Return [x, y] of the center of cell containing provided text 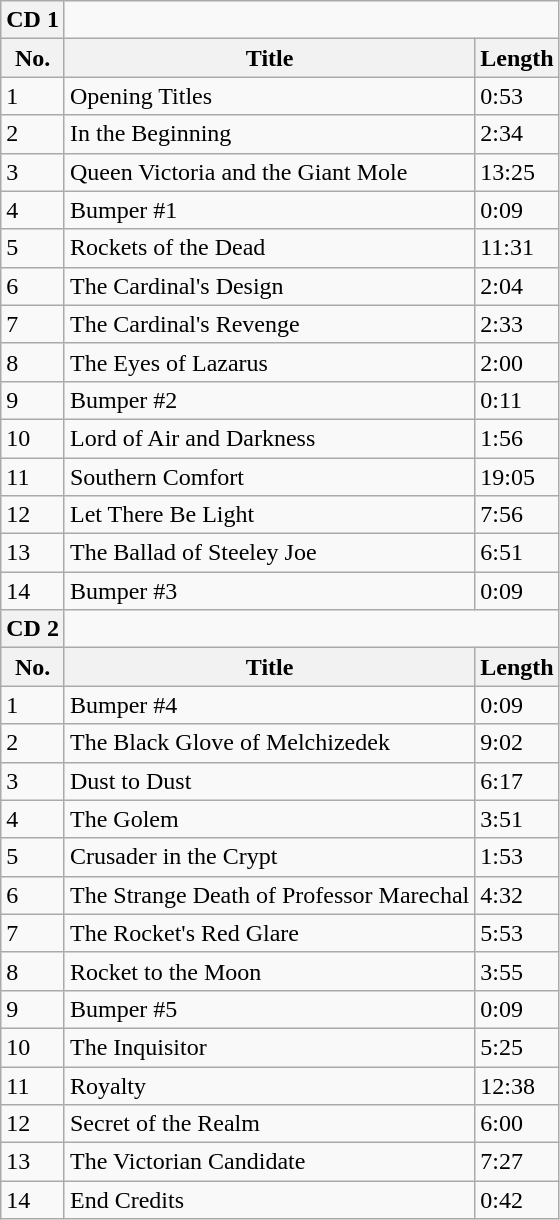
3:55 [517, 971]
Rocket to the Moon [269, 971]
5:25 [517, 1047]
1:53 [517, 857]
Queen Victoria and the Giant Mole [269, 172]
7:56 [517, 515]
In the Beginning [269, 134]
Lord of Air and Darkness [269, 438]
Bumper #4 [269, 705]
7:27 [517, 1162]
6:17 [517, 781]
The Cardinal's Revenge [269, 324]
Bumper #2 [269, 400]
Dust to Dust [269, 781]
The Strange Death of Professor Marechal [269, 895]
1:56 [517, 438]
4:32 [517, 895]
Bumper #5 [269, 1009]
Bumper #1 [269, 210]
2:00 [517, 362]
3:51 [517, 819]
CD 1 [33, 20]
Opening Titles [269, 96]
Secret of the Realm [269, 1124]
5:53 [517, 933]
19:05 [517, 477]
2:34 [517, 134]
0:11 [517, 400]
13:25 [517, 172]
Let There Be Light [269, 515]
12:38 [517, 1085]
CD 2 [33, 629]
The Inquisitor [269, 1047]
Crusader in the Crypt [269, 857]
Southern Comfort [269, 477]
11:31 [517, 248]
6:00 [517, 1124]
6:51 [517, 553]
2:04 [517, 286]
Rockets of the Dead [269, 248]
End Credits [269, 1200]
0:53 [517, 96]
Royalty [269, 1085]
0:42 [517, 1200]
2:33 [517, 324]
9:02 [517, 743]
Bumper #3 [269, 591]
The Eyes of Lazarus [269, 362]
The Victorian Candidate [269, 1162]
The Black Glove of Melchizedek [269, 743]
The Rocket's Red Glare [269, 933]
The Cardinal's Design [269, 286]
The Ballad of Steeley Joe [269, 553]
The Golem [269, 819]
